Pinpoint the cell where the given text exists, returning its [X, Y] midpoint coordinate. 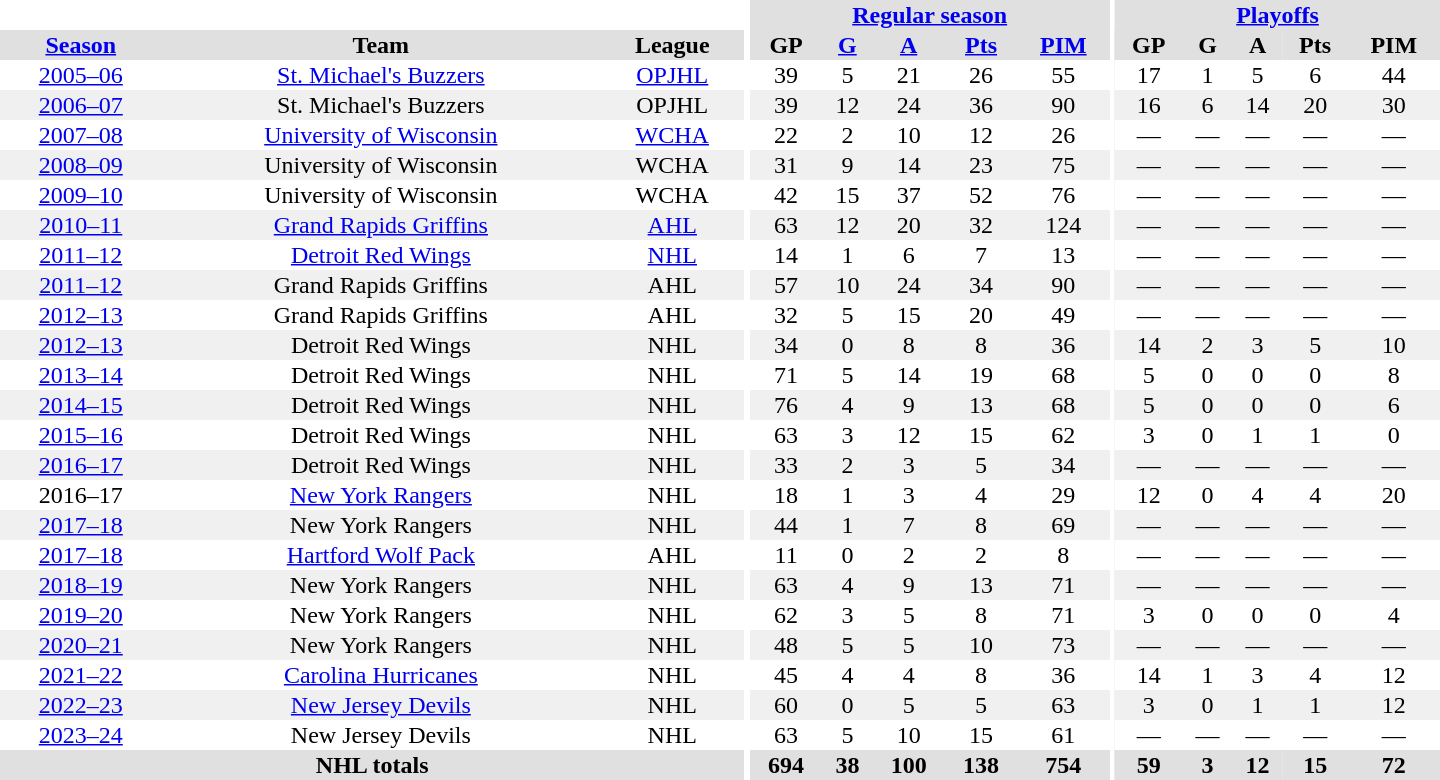
31 [786, 165]
100 [908, 765]
30 [1394, 105]
48 [786, 645]
694 [786, 765]
60 [786, 705]
37 [908, 195]
33 [786, 465]
2009–10 [81, 195]
2008–09 [81, 165]
Hartford Wolf Pack [382, 555]
Carolina Hurricanes [382, 675]
18 [786, 495]
59 [1148, 765]
57 [786, 285]
754 [1063, 765]
69 [1063, 525]
16 [1148, 105]
NHL totals [372, 765]
17 [1148, 75]
45 [786, 675]
League [672, 45]
2010–11 [81, 225]
Regular season [930, 15]
72 [1394, 765]
2019–20 [81, 615]
42 [786, 195]
11 [786, 555]
124 [1063, 225]
29 [1063, 495]
49 [1063, 315]
Playoffs [1278, 15]
2020–21 [81, 645]
23 [981, 165]
2022–23 [81, 705]
52 [981, 195]
2021–22 [81, 675]
Season [81, 45]
2023–24 [81, 735]
Team [382, 45]
2013–14 [81, 375]
2005–06 [81, 75]
21 [908, 75]
2006–07 [81, 105]
38 [847, 765]
2007–08 [81, 135]
75 [1063, 165]
55 [1063, 75]
2018–19 [81, 585]
19 [981, 375]
61 [1063, 735]
22 [786, 135]
2015–16 [81, 435]
2014–15 [81, 405]
138 [981, 765]
73 [1063, 645]
